Find where the given text appears and provide that cell's center as (X, Y) coordinate. 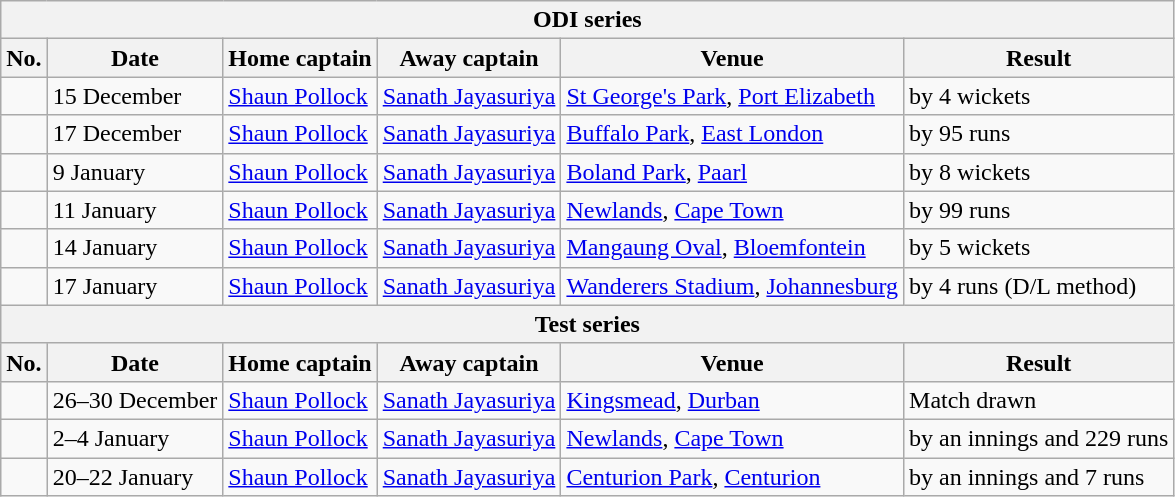
26–30 December (135, 400)
by 95 runs (1039, 134)
Match drawn (1039, 400)
Wanderers Stadium, Johannesburg (732, 286)
20–22 January (135, 477)
Buffalo Park, East London (732, 134)
by 4 runs (D/L method) (1039, 286)
by 99 runs (1039, 210)
by 5 wickets (1039, 248)
ODI series (588, 20)
Kingsmead, Durban (732, 400)
by 8 wickets (1039, 172)
by an innings and 7 runs (1039, 477)
Boland Park, Paarl (732, 172)
9 January (135, 172)
Test series (588, 324)
17 January (135, 286)
11 January (135, 210)
17 December (135, 134)
Mangaung Oval, Bloemfontein (732, 248)
2–4 January (135, 438)
by an innings and 229 runs (1039, 438)
15 December (135, 96)
by 4 wickets (1039, 96)
Centurion Park, Centurion (732, 477)
14 January (135, 248)
St George's Park, Port Elizabeth (732, 96)
